Extract the [x, y] coordinate from the center of the cell holding the provided text.  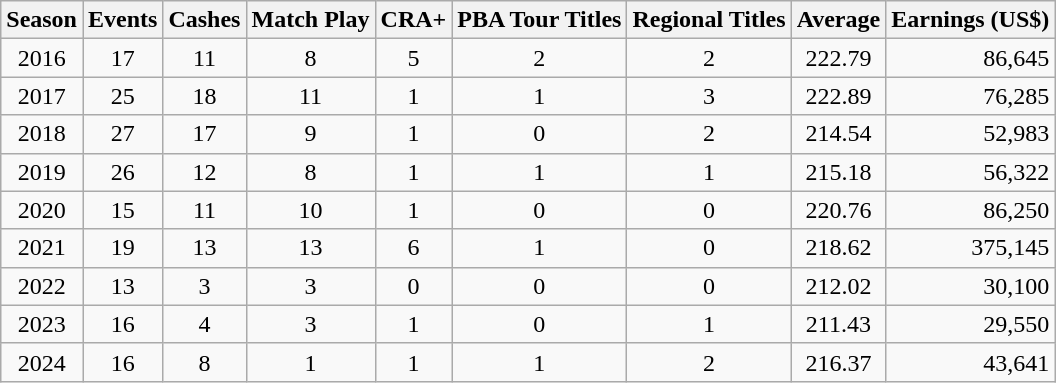
76,285 [970, 96]
2019 [42, 172]
222.89 [838, 96]
2018 [42, 134]
216.37 [838, 362]
52,983 [970, 134]
15 [122, 210]
Regional Titles [709, 20]
4 [204, 324]
Earnings (US$) [970, 20]
30,100 [970, 286]
PBA Tour Titles [540, 20]
220.76 [838, 210]
10 [310, 210]
Match Play [310, 20]
211.43 [838, 324]
12 [204, 172]
6 [414, 248]
Season [42, 20]
375,145 [970, 248]
218.62 [838, 248]
26 [122, 172]
Events [122, 20]
27 [122, 134]
Average [838, 20]
2024 [42, 362]
214.54 [838, 134]
2022 [42, 286]
2017 [42, 96]
Cashes [204, 20]
86,250 [970, 210]
215.18 [838, 172]
56,322 [970, 172]
19 [122, 248]
25 [122, 96]
2023 [42, 324]
5 [414, 58]
2020 [42, 210]
212.02 [838, 286]
9 [310, 134]
2021 [42, 248]
2016 [42, 58]
43,641 [970, 362]
18 [204, 96]
222.79 [838, 58]
29,550 [970, 324]
CRA+ [414, 20]
86,645 [970, 58]
